Pinpoint the cell where the given text exists, returning its (X, Y) midpoint coordinate. 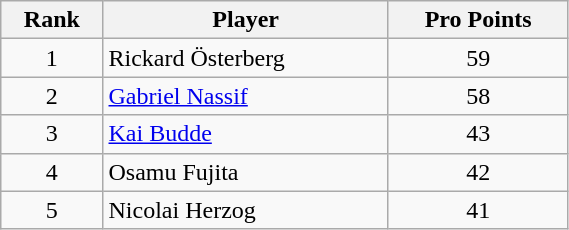
41 (478, 210)
Nicolai Herzog (246, 210)
58 (478, 96)
59 (478, 58)
2 (52, 96)
5 (52, 210)
Player (246, 20)
Osamu Fujita (246, 172)
3 (52, 134)
Kai Budde (246, 134)
4 (52, 172)
42 (478, 172)
Rank (52, 20)
1 (52, 58)
Rickard Österberg (246, 58)
Gabriel Nassif (246, 96)
Pro Points (478, 20)
43 (478, 134)
